From the cell containing the given text, extract its center point as [x, y] coordinate. 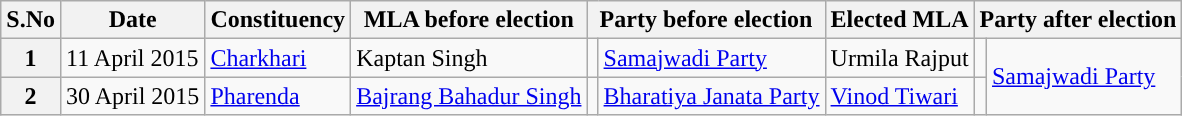
Bharatiya Janata Party [712, 96]
Elected MLA [900, 20]
Vinod Tiwari [900, 96]
S.No [31, 20]
Charkhari [278, 58]
Bajrang Bahadur Singh [469, 96]
2 [31, 96]
Urmila Rajput [900, 58]
30 April 2015 [132, 96]
11 April 2015 [132, 58]
MLA before election [469, 20]
Date [132, 20]
1 [31, 58]
Pharenda [278, 96]
Constituency [278, 20]
Kaptan Singh [469, 58]
Party before election [706, 20]
Party after election [1078, 20]
